Return the [x, y] coordinate for the center point of the cell that contains the specified text.  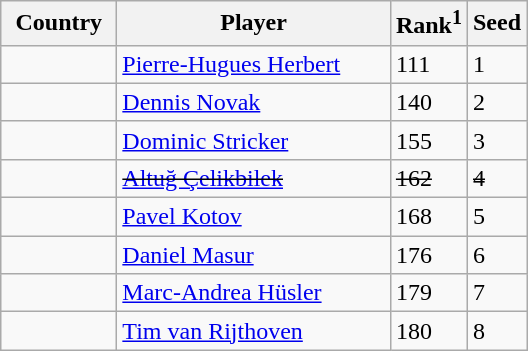
Marc-Andrea Hüsler [254, 293]
4 [496, 178]
Pierre-Hugues Herbert [254, 64]
3 [496, 140]
5 [496, 217]
Tim van Rijthoven [254, 331]
2 [496, 102]
Dennis Novak [254, 102]
Rank1 [428, 24]
111 [428, 64]
Dominic Stricker [254, 140]
8 [496, 331]
162 [428, 178]
Player [254, 24]
Country [59, 24]
Daniel Masur [254, 255]
Pavel Kotov [254, 217]
168 [428, 217]
140 [428, 102]
179 [428, 293]
Seed [496, 24]
155 [428, 140]
1 [496, 64]
176 [428, 255]
Altuğ Çelikbilek [254, 178]
180 [428, 331]
6 [496, 255]
7 [496, 293]
